Pinpoint the cell where the given text exists, returning its [X, Y] midpoint coordinate. 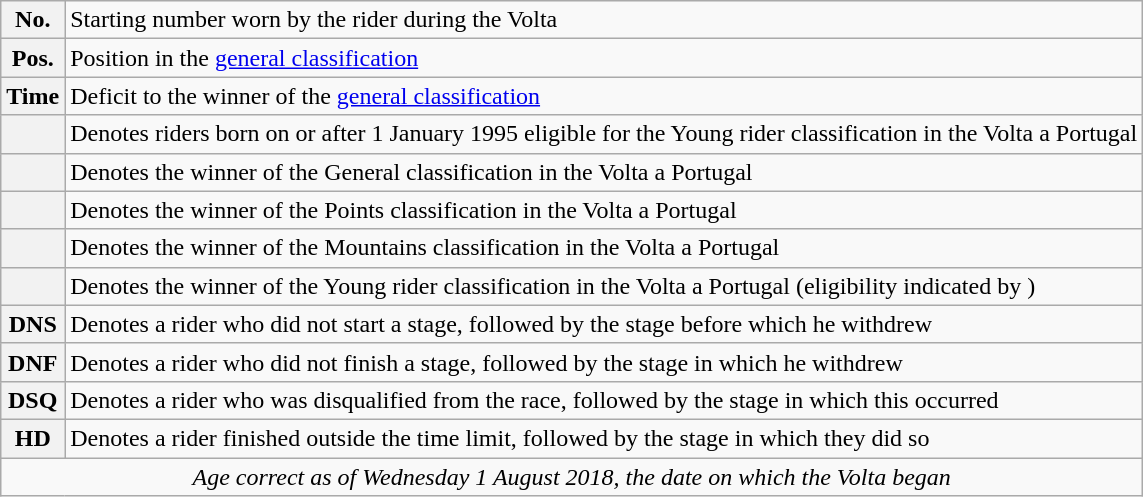
Denotes riders born on or after 1 January 1995 eligible for the Young rider classification in the Volta a Portugal [604, 134]
Time [33, 96]
Denotes a rider who did not finish a stage, followed by the stage in which he withdrew [604, 362]
Denotes the winner of the Young rider classification in the Volta a Portugal (eligibility indicated by ) [604, 286]
Denotes the winner of the Points classification in the Volta a Portugal [604, 210]
Denotes the winner of the Mountains classification in the Volta a Portugal [604, 248]
Pos. [33, 58]
Age correct as of Wednesday 1 August 2018, the date on which the Volta began [572, 477]
DSQ [33, 400]
Denotes a rider who did not start a stage, followed by the stage before which he withdrew [604, 324]
DNF [33, 362]
Denotes the winner of the General classification in the Volta a Portugal [604, 172]
Denotes a rider finished outside the time limit, followed by the stage in which they did so [604, 438]
DNS [33, 324]
Starting number worn by the rider during the Volta [604, 20]
Deficit to the winner of the general classification [604, 96]
No. [33, 20]
HD [33, 438]
Denotes a rider who was disqualified from the race, followed by the stage in which this occurred [604, 400]
Position in the general classification [604, 58]
